Capture the cell that displays the provided text and extract its [x, y] central coordinate. 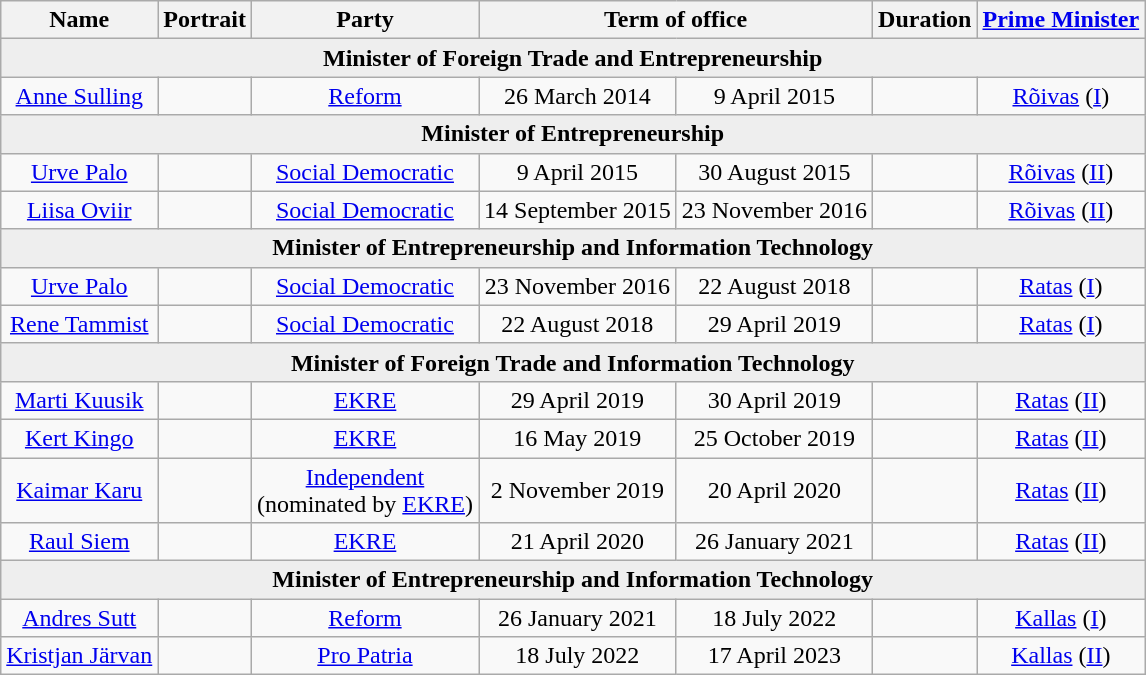
Portrait [205, 20]
Raul Siem [80, 542]
Rene Tammist [80, 324]
20 April 2020 [774, 490]
Name [80, 20]
Party [364, 20]
17 April 2023 [774, 656]
Independent(nominated by EKRE) [364, 490]
Duration [925, 20]
Kristjan Järvan [80, 656]
Andres Sutt [80, 618]
Marti Kuusik [80, 400]
30 August 2015 [774, 172]
Minister of Foreign Trade and Entrepreneurship [573, 58]
30 April 2019 [774, 400]
2 November 2019 [577, 490]
14 September 2015 [577, 210]
Liisa Oviir [80, 210]
21 April 2020 [577, 542]
Anne Sulling [80, 96]
Pro Patria [364, 656]
Prime Minister [1061, 20]
Kallas (I) [1061, 618]
Term of office [675, 20]
25 October 2019 [774, 438]
16 May 2019 [577, 438]
Kaimar Karu [80, 490]
Kallas (II) [1061, 656]
Minister of Foreign Trade and Information Technology [573, 362]
26 March 2014 [577, 96]
Minister of Entrepreneurship [573, 134]
Rõivas (I) [1061, 96]
Kert Kingo [80, 438]
